Identify which cell holds the provided text, then report its (x, y) central coordinate. 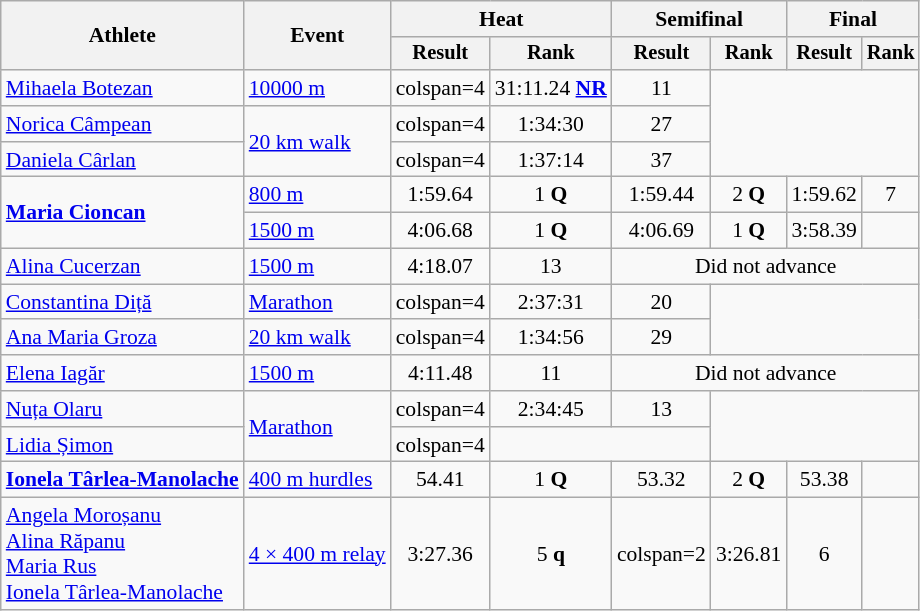
10000 m (318, 88)
1:59.62 (824, 195)
37 (662, 160)
4:06.68 (440, 231)
800 m (318, 195)
5 q (551, 554)
3:58.39 (824, 231)
3:26.81 (748, 554)
4:06.69 (662, 231)
2:37:31 (551, 302)
1:34:30 (551, 124)
Alina Cucerzan (122, 267)
Angela MoroșanuAlina RăpanuMaria RusIonela Târlea-Manolache (122, 554)
Semifinal (700, 19)
400 m hurdles (318, 480)
4:18.07 (440, 267)
Event (318, 36)
29 (662, 338)
colspan=2 (662, 554)
1:37:14 (551, 160)
Lidia Șimon (122, 445)
Maria Cioncan (122, 212)
Ionela Târlea-Manolache (122, 480)
Daniela Cârlan (122, 160)
1:34:56 (551, 338)
1:59.44 (662, 195)
4 × 400 m relay (318, 554)
2:34:45 (551, 409)
Final (852, 19)
7 (891, 195)
Athlete (122, 36)
Norica Câmpean (122, 124)
Constantina Diță (122, 302)
6 (824, 554)
53.32 (662, 480)
1:59.64 (440, 195)
Mihaela Botezan (122, 88)
Heat (502, 19)
27 (662, 124)
Ana Maria Groza (122, 338)
Elena Iagăr (122, 373)
4:11.48 (440, 373)
31:11.24 NR (551, 88)
54.41 (440, 480)
20 (662, 302)
3:27.36 (440, 554)
53.38 (824, 480)
Nuța Olaru (122, 409)
